Detect which cell encompasses the target text, then output its (x, y) center coordinate. 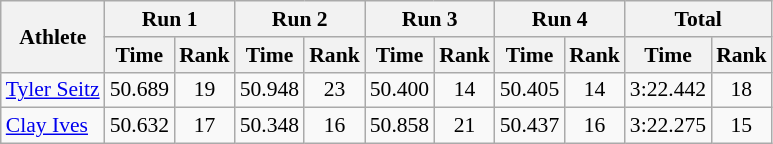
50.405 (530, 90)
3:22.442 (668, 90)
50.437 (530, 126)
Run 1 (170, 19)
21 (464, 126)
Run 4 (560, 19)
50.689 (140, 90)
Run 3 (430, 19)
50.858 (400, 126)
Total (698, 19)
Athlete (53, 36)
Tyler Seitz (53, 90)
15 (742, 126)
23 (334, 90)
19 (204, 90)
50.400 (400, 90)
Clay Ives (53, 126)
3:22.275 (668, 126)
17 (204, 126)
50.348 (270, 126)
50.948 (270, 90)
18 (742, 90)
50.632 (140, 126)
Run 2 (300, 19)
